Detect which cell encompasses the target text, then output its (x, y) center coordinate. 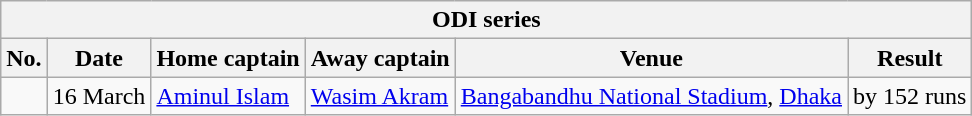
Aminul Islam (228, 96)
Result (910, 58)
Bangabandhu National Stadium, Dhaka (651, 96)
by 152 runs (910, 96)
Wasim Akram (380, 96)
Venue (651, 58)
ODI series (486, 20)
Date (99, 58)
Home captain (228, 58)
No. (24, 58)
Away captain (380, 58)
16 March (99, 96)
